Determine the [X, Y] coordinate at the center of the cell enclosing the given text.  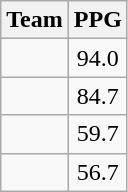
PPG [98, 20]
56.7 [98, 172]
59.7 [98, 134]
94.0 [98, 58]
Team [35, 20]
84.7 [98, 96]
